Locate the cell with the specified text and output its [X, Y] center coordinate. 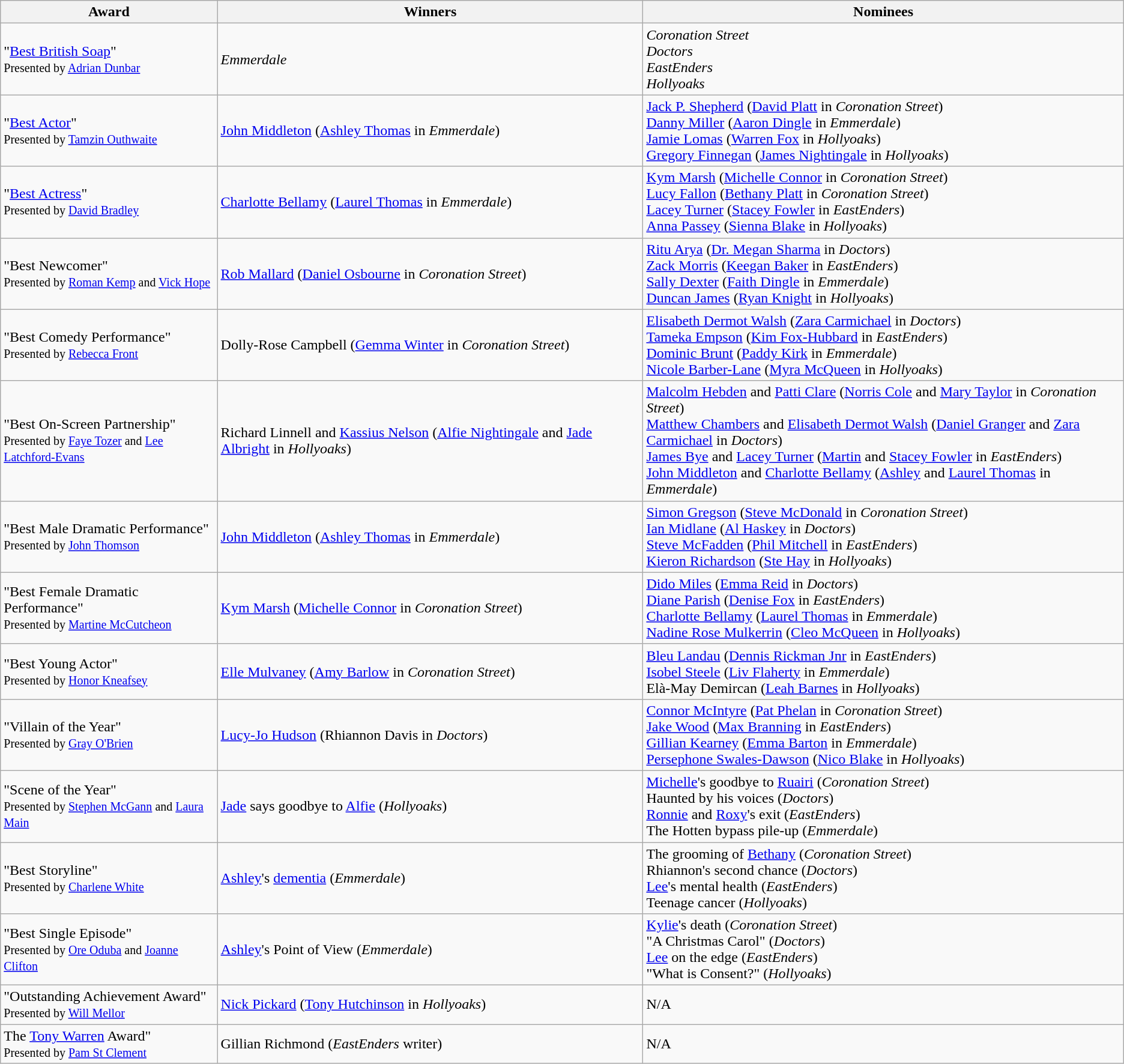
The Tony Warren Award"Presented by Pam St Clement [109, 1044]
"Scene of the Year"Presented by Stephen McGann and Laura Main [109, 806]
Charlotte Bellamy (Laurel Thomas in Emmerdale) [430, 202]
Elle Mulvaney (Amy Barlow in Coronation Street) [430, 671]
Coronation StreetDoctorsEastEndersHollyoaks [883, 59]
"Best On-Screen Partnership"Presented by Faye Tozer and Lee Latchford-Evans [109, 441]
"Best Young Actor"Presented by Honor Kneafsey [109, 671]
"Villain of the Year"Presented by Gray O'Brien [109, 735]
Ashley's Point of View (Emmerdale) [430, 950]
"Best British Soap"Presented by Adrian Dunbar [109, 59]
Dolly-Rose Campbell (Gemma Winter in Coronation Street) [430, 345]
"Best Female Dramatic Performance"Presented by Martine McCutcheon [109, 608]
"Best Storyline"Presented by Charlene White [109, 878]
"Best Male Dramatic Performance"Presented by John Thomson [109, 537]
"Best Comedy Performance"Presented by Rebecca Front [109, 345]
Jade says goodbye to Alfie (Hollyoaks) [430, 806]
Nominees [883, 12]
Richard Linnell and Kassius Nelson (Alfie Nightingale and Jade Albright in Hollyoaks) [430, 441]
Lucy-Jo Hudson (Rhiannon Davis in Doctors) [430, 735]
"Best Actor"Presented by Tamzin Outhwaite [109, 131]
"Best Single Episode"Presented by Ore Oduba and Joanne Clifton [109, 950]
Gillian Richmond (EastEnders writer) [430, 1044]
"Best Newcomer"Presented by Roman Kemp and Vick Hope [109, 274]
Winners [430, 12]
Emmerdale [430, 59]
Bleu Landau (Dennis Rickman Jnr in EastEnders)Isobel Steele (Liv Flaherty in Emmerdale)Elà-May Demircan (Leah Barnes in Hollyoaks) [883, 671]
Kym Marsh (Michelle Connor in Coronation Street) [430, 608]
Ashley's dementia (Emmerdale) [430, 878]
Award [109, 12]
"Best Actress"Presented by David Bradley [109, 202]
The grooming of Bethany (Coronation Street)Rhiannon's second chance (Doctors)Lee's mental health (EastEnders)Teenage cancer (Hollyoaks) [883, 878]
Nick Pickard (Tony Hutchinson in Hollyoaks) [430, 1005]
Kylie's death (Coronation Street)"A Christmas Carol" (Doctors)Lee on the edge (EastEnders)"What is Consent?" (Hollyoaks) [883, 950]
Rob Mallard (Daniel Osbourne in Coronation Street) [430, 274]
"Outstanding Achievement Award"Presented by Will Mellor [109, 1005]
